Identify which cell holds the provided text, then report its [x, y] central coordinate. 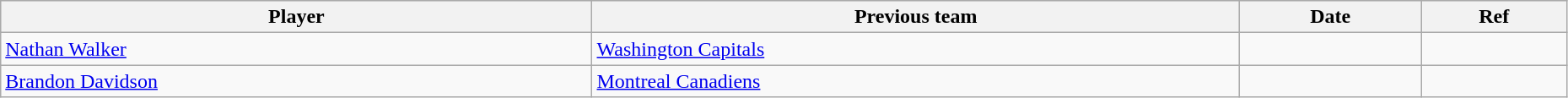
Washington Capitals [916, 49]
Nathan Walker [297, 49]
Previous team [916, 17]
Date [1330, 17]
Ref [1494, 17]
Player [297, 17]
Brandon Davidson [297, 81]
Montreal Canadiens [916, 81]
